For the text-containing cell, return its midpoint in [X, Y] coordinate format. 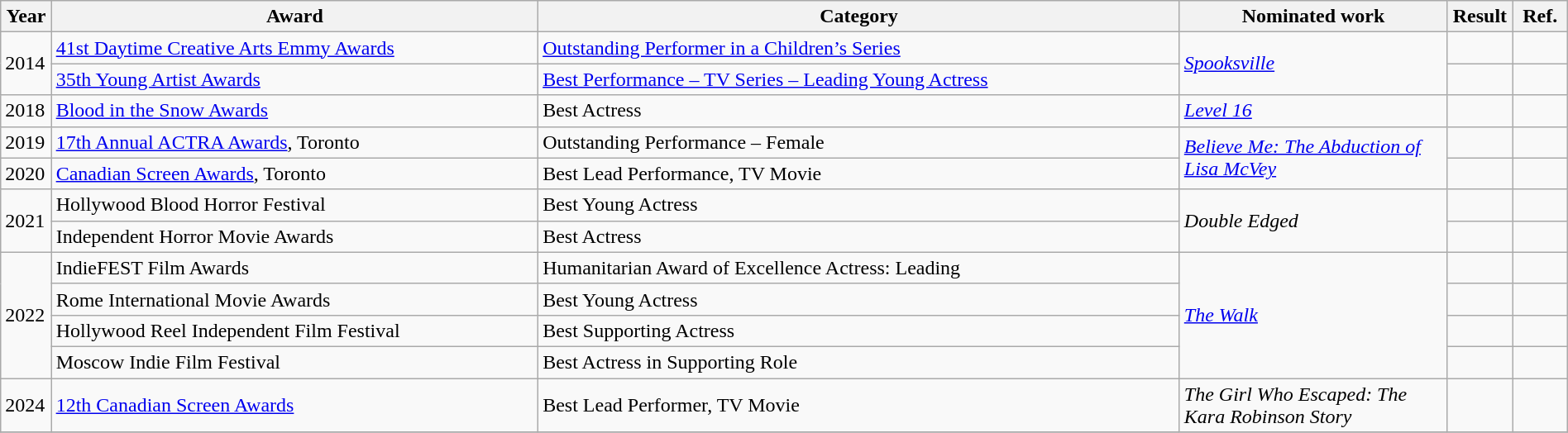
IndieFEST Film Awards [294, 268]
Year [26, 17]
Double Edged [1313, 221]
Category [859, 17]
2024 [26, 405]
2019 [26, 142]
Moscow Indie Film Festival [294, 362]
Independent Horror Movie Awards [294, 236]
2020 [26, 174]
Rome International Movie Awards [294, 299]
Spooksville [1313, 64]
Level 16 [1313, 111]
Blood in the Snow Awards [294, 111]
2018 [26, 111]
Hollywood Reel Independent Film Festival [294, 331]
2014 [26, 64]
2022 [26, 315]
2021 [26, 221]
17th Annual ACTRA Awards, Toronto [294, 142]
Best Supporting Actress [859, 331]
41st Daytime Creative Arts Emmy Awards [294, 48]
Believe Me: The Abduction of Lisa McVey [1313, 158]
Humanitarian Award of Excellence Actress: Leading [859, 268]
Best Performance – TV Series – Leading Young Actress [859, 79]
Outstanding Performer in a Children’s Series [859, 48]
35th Young Artist Awards [294, 79]
Nominated work [1313, 17]
The Walk [1313, 315]
The Girl Who Escaped: The Kara Robinson Story [1313, 405]
Best Actress in Supporting Role [859, 362]
Best Lead Performance, TV Movie [859, 174]
Award [294, 17]
Best Lead Performer, TV Movie [859, 405]
Ref. [1540, 17]
Outstanding Performance – Female [859, 142]
Hollywood Blood Horror Festival [294, 205]
Canadian Screen Awards, Toronto [294, 174]
Result [1480, 17]
12th Canadian Screen Awards [294, 405]
